Return the (X, Y) coordinate for the center point of the cell that contains the specified text.  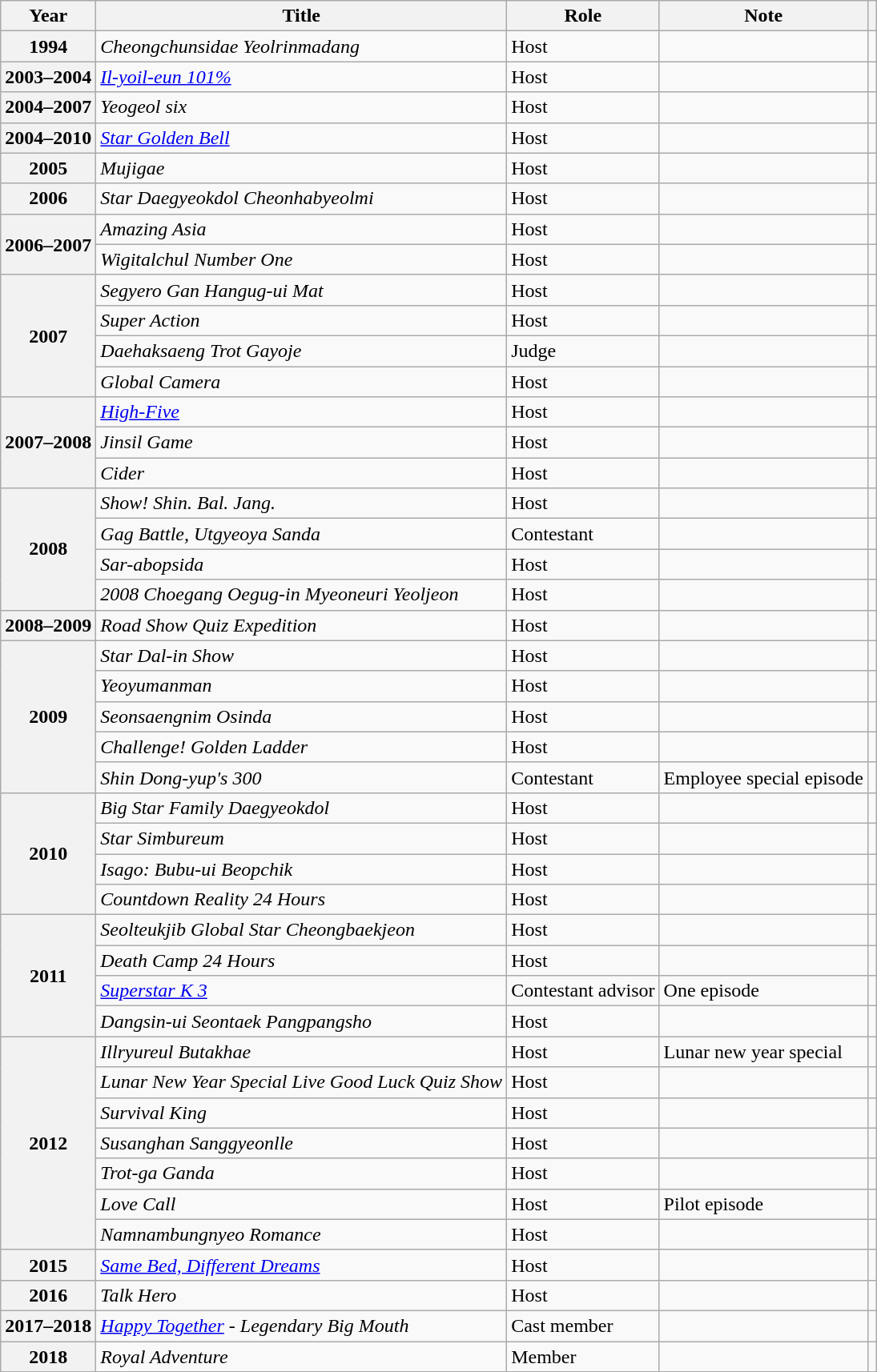
2006–2007 (48, 244)
2006 (48, 199)
Pilot episode (763, 1204)
Star Simbureum (301, 838)
2011 (48, 976)
1994 (48, 46)
Dangsin-ui Seontaek Pangpangsho (301, 1021)
2010 (48, 853)
Daehaksaeng Trot Gayoje (301, 351)
2008 Choegang Oegug-in Myeoneuri Yeoljeon (301, 595)
Death Camp 24 Hours (301, 961)
2015 (48, 1265)
2008 (48, 549)
Jinsil Game (301, 443)
Title (301, 16)
Lunar New Year Special Live Good Luck Quiz Show (301, 1082)
2004–2007 (48, 107)
Yeogeol six (301, 107)
Member (583, 1357)
Wigitalchul Number One (301, 259)
Challenge! Golden Ladder (301, 747)
Happy Together - Legendary Big Mouth (301, 1326)
2004–2010 (48, 138)
2016 (48, 1295)
Employee special episode (763, 777)
Seolteukjib Global Star Cheongbaekjeon (301, 930)
Shin Dong-yup's 300 (301, 777)
Global Camera (301, 382)
Cast member (583, 1326)
2012 (48, 1143)
Star Dal-in Show (301, 656)
Same Bed, Different Dreams (301, 1265)
Survival King (301, 1113)
2017–2018 (48, 1326)
2007–2008 (48, 443)
Superstar K 3 (301, 991)
Segyero Gan Hangug-ui Mat (301, 290)
2005 (48, 168)
Role (583, 16)
Year (48, 16)
Cheongchunsidae Yeolrinmadang (301, 46)
Cider (301, 473)
Judge (583, 351)
Road Show Quiz Expedition (301, 625)
Sar-abopsida (301, 564)
2008–2009 (48, 625)
Countdown Reality 24 Hours (301, 900)
High-Five (301, 412)
Isago: Bubu-ui Beopchik (301, 869)
Namnambungnyeo Romance (301, 1234)
One episode (763, 991)
Star Golden Bell (301, 138)
Contestant advisor (583, 991)
Love Call (301, 1204)
Yeoyumanman (301, 686)
Star Daegyeokdol Cheonhabyeolmi (301, 199)
Gag Battle, Utgyeoya Sanda (301, 534)
Super Action (301, 320)
2007 (48, 335)
Talk Hero (301, 1295)
Seonsaengnim Osinda (301, 716)
Mujigae (301, 168)
Il-yoil-eun 101% (301, 77)
Amazing Asia (301, 229)
Lunar new year special (763, 1052)
2009 (48, 716)
Susanghan Sanggyeonlle (301, 1143)
Show! Shin. Bal. Jang. (301, 503)
2003–2004 (48, 77)
2018 (48, 1357)
Illryureul Butakhae (301, 1052)
Trot-ga Ganda (301, 1173)
Note (763, 16)
Big Star Family Daegyeokdol (301, 808)
Royal Adventure (301, 1357)
